Determine the [X, Y] coordinate at the center of the cell enclosing the given text.  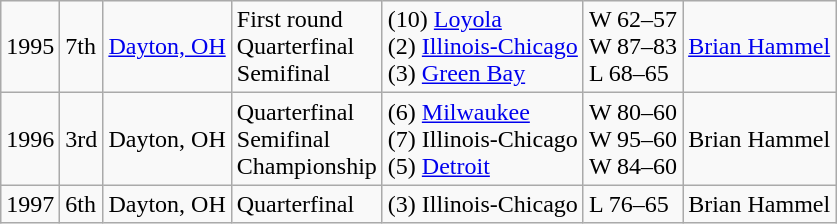
Quarterfinal [306, 204]
3rd [82, 139]
(10) Loyola(2) Illinois-Chicago(3) Green Bay [482, 47]
(3) Illinois-Chicago [482, 204]
1996 [30, 139]
6th [82, 204]
QuarterfinalSemifinalChampionship [306, 139]
W 62–57W 87–83L 68–65 [632, 47]
1997 [30, 204]
(6) Milwaukee(7) Illinois-Chicago(5) Detroit [482, 139]
L 76–65 [632, 204]
7th [82, 47]
First roundQuarterfinalSemifinal [306, 47]
W 80–60W 95–60W 84–60 [632, 139]
1995 [30, 47]
